Pinpoint the cell where the given text exists, returning its (x, y) midpoint coordinate. 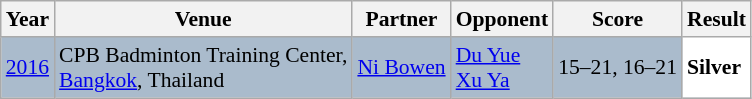
2016 (28, 68)
CPB Badminton Training Center,Bangkok, Thailand (203, 68)
Result (716, 19)
Year (28, 19)
Venue (203, 19)
15–21, 16–21 (618, 68)
Ni Bowen (401, 68)
Score (618, 19)
Partner (401, 19)
Du Yue Xu Ya (502, 68)
Opponent (502, 19)
Silver (716, 68)
